From the cell containing the given text, extract its center point as (x, y) coordinate. 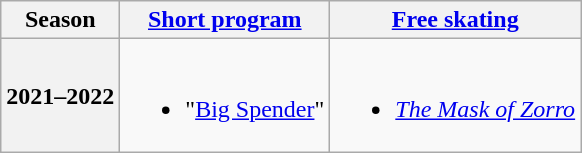
2021–2022 (60, 96)
The Mask of Zorro (456, 96)
Short program (225, 20)
"Big Spender" (225, 96)
Free skating (456, 20)
Season (60, 20)
